Find where the given text appears and provide that cell's center as [x, y] coordinate. 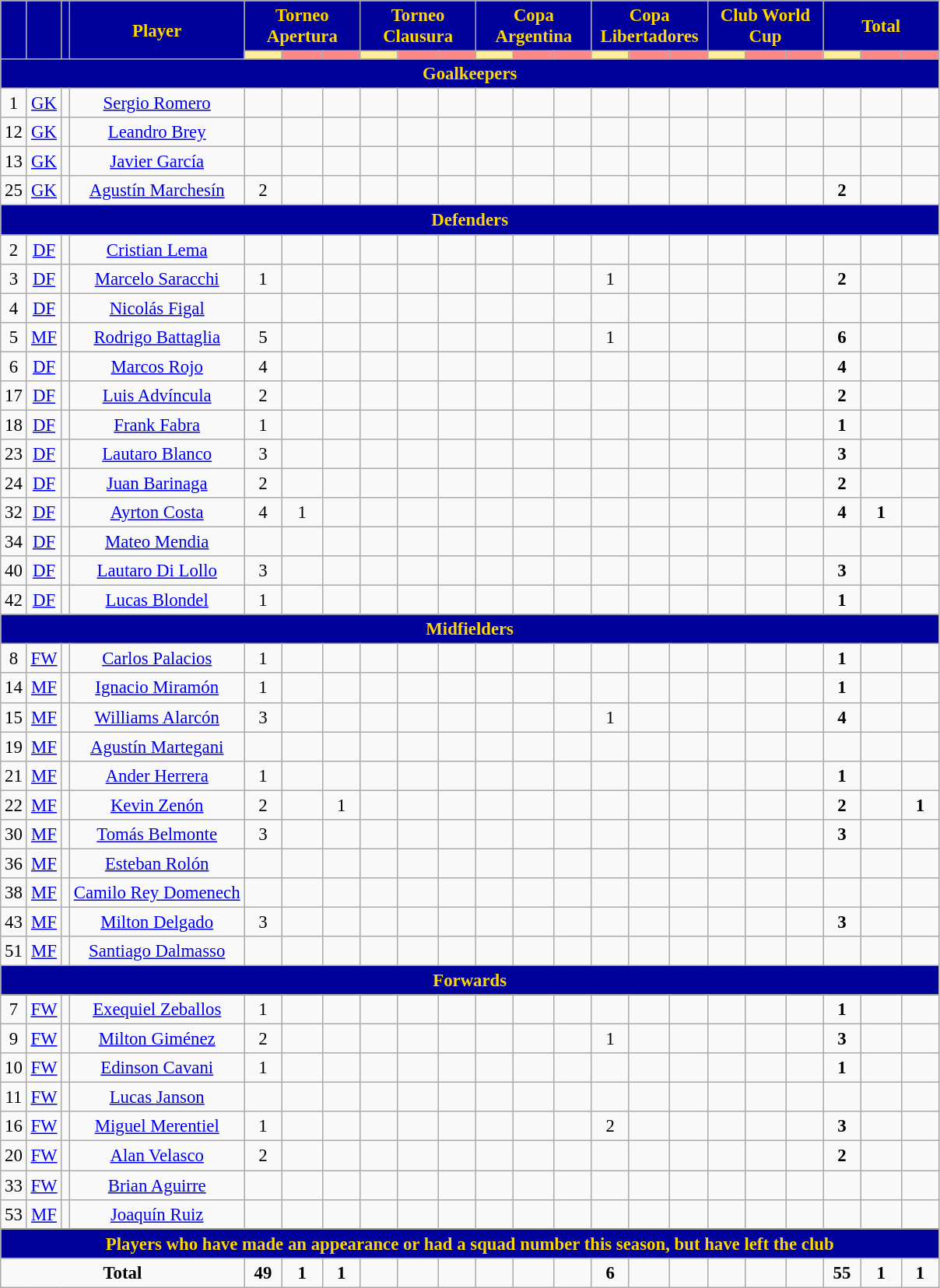
Milton Delgado [156, 922]
Lucas Blondel [156, 600]
Club World Cup [766, 26]
24 [14, 483]
33 [14, 1185]
Williams Alarcón [156, 717]
20 [14, 1156]
9 [14, 1039]
18 [14, 425]
Defenders [470, 220]
42 [14, 600]
11 [14, 1097]
Brian Aguirre [156, 1185]
Miguel Merentiel [156, 1127]
Javier García [156, 162]
21 [14, 775]
Exequiel Zeballos [156, 1010]
23 [14, 454]
Milton Giménez [156, 1039]
13 [14, 162]
Rodrigo Battaglia [156, 337]
17 [14, 396]
Torneo Apertura [302, 26]
16 [14, 1127]
15 [14, 717]
Lucas Janson [156, 1097]
Goalkeepers [470, 74]
Luis Advíncula [156, 396]
Midfielders [470, 629]
10 [14, 1068]
Leandro Brey [156, 132]
Juan Barinaga [156, 483]
Sergio Romero [156, 103]
43 [14, 922]
Ignacio Miramón [156, 688]
Marcos Rojo [156, 366]
Esteban Rolón [156, 863]
32 [14, 513]
Camilo Rey Domenech [156, 893]
34 [14, 542]
12 [14, 132]
53 [14, 1214]
Mateo Mendia [156, 542]
25 [14, 191]
22 [14, 805]
Ayrton Costa [156, 513]
19 [14, 747]
Santiago Dalmasso [156, 951]
Lautaro Di Lollo [156, 571]
Frank Fabra [156, 425]
30 [14, 835]
14 [14, 688]
Copa Libertadores [649, 26]
Copa Argentina [534, 26]
38 [14, 893]
Nicolás Figal [156, 308]
40 [14, 571]
51 [14, 951]
Carlos Palacios [156, 659]
Agustín Marchesín [156, 191]
Kevin Zenón [156, 805]
Forwards [470, 981]
Player [156, 30]
55 [842, 1272]
Marcelo Saracchi [156, 278]
Players who have made an appearance or had a squad number this season, but have left the club [470, 1244]
Cristian Lema [156, 250]
8 [14, 659]
Tomás Belmonte [156, 835]
49 [263, 1272]
Lautaro Blanco [156, 454]
Ander Herrera [156, 775]
Alan Velasco [156, 1156]
36 [14, 863]
Agustín Martegani [156, 747]
7 [14, 1010]
Edinson Cavani [156, 1068]
Torneo Clausura [419, 26]
Joaquín Ruiz [156, 1214]
